Output the (X, Y) coordinate of the center of the cell containing the given text.  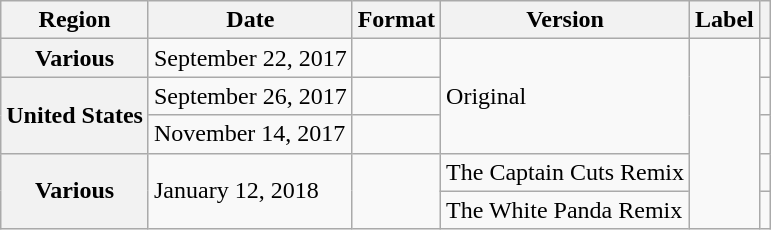
September 26, 2017 (250, 96)
Format (396, 20)
The Captain Cuts Remix (566, 172)
November 14, 2017 (250, 134)
January 12, 2018 (250, 191)
United States (75, 115)
Label (725, 20)
Version (566, 20)
September 22, 2017 (250, 58)
Region (75, 20)
Original (566, 96)
The White Panda Remix (566, 210)
Date (250, 20)
